Pinpoint the cell where the given text exists, returning its [X, Y] midpoint coordinate. 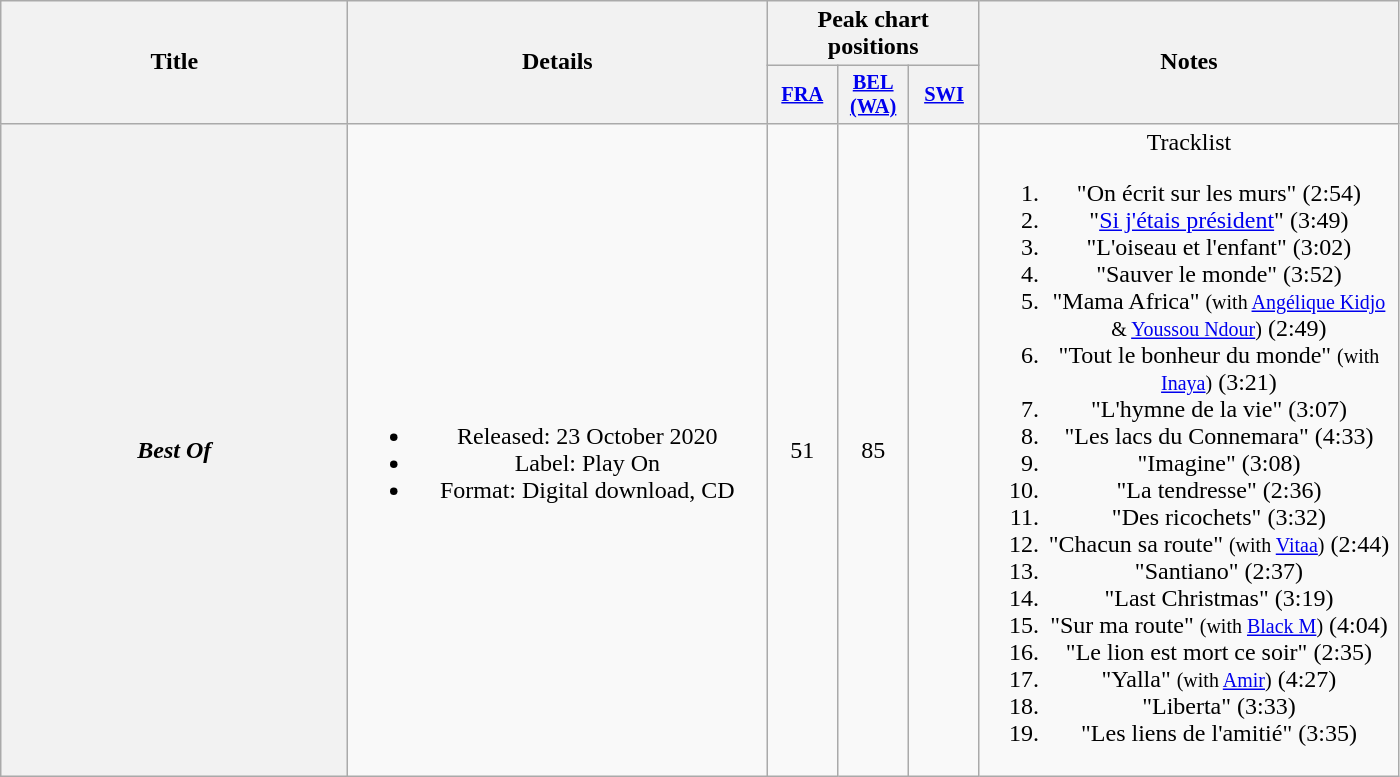
FRA [802, 95]
Details [558, 62]
Released: 23 October 2020Label: Play OnFormat: Digital download, CD [558, 450]
BEL(WA) [874, 95]
85 [874, 450]
SWI [944, 95]
Title [174, 62]
Best Of [174, 450]
Peak chart positions [874, 34]
51 [802, 450]
Notes [1188, 62]
